Scan for the cell matching the given text and deliver its [x, y] coordinate at center. 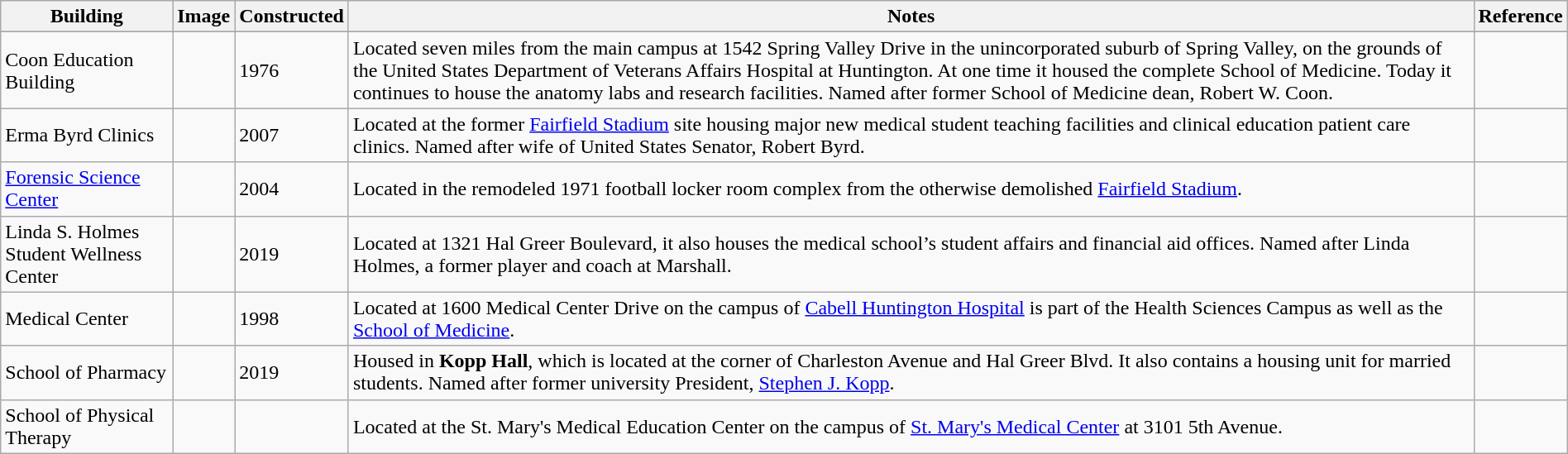
Constructed [292, 17]
1998 [292, 319]
Erma Byrd Clinics [87, 136]
Reference [1520, 17]
Building [87, 17]
Located at the St. Mary's Medical Education Center on the campus of St. Mary's Medical Center at 3101 5th Avenue. [911, 427]
School of Pharmacy [87, 372]
School of Physical Therapy [87, 427]
2007 [292, 136]
Linda S. Holmes Student Wellness Center [87, 254]
Medical Center [87, 319]
Notes [911, 17]
Forensic Science Center [87, 189]
Coon Education Building [87, 70]
Image [203, 17]
2004 [292, 189]
1976 [292, 70]
Located in the remodeled 1971 football locker room complex from the otherwise demolished Fairfield Stadium. [911, 189]
